Identify which cell holds the provided text, then report its (x, y) central coordinate. 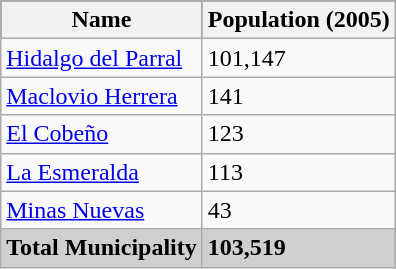
Hidalgo del Parral (102, 58)
113 (298, 172)
Maclovio Herrera (102, 96)
La Esmeralda (102, 172)
Minas Nuevas (102, 210)
141 (298, 96)
103,519 (298, 248)
101,147 (298, 58)
Name (102, 20)
Population (2005) (298, 20)
El Cobeño (102, 134)
Total Municipality (102, 248)
123 (298, 134)
43 (298, 210)
